Determine the (x, y) coordinate at the center of the cell enclosing the given text.  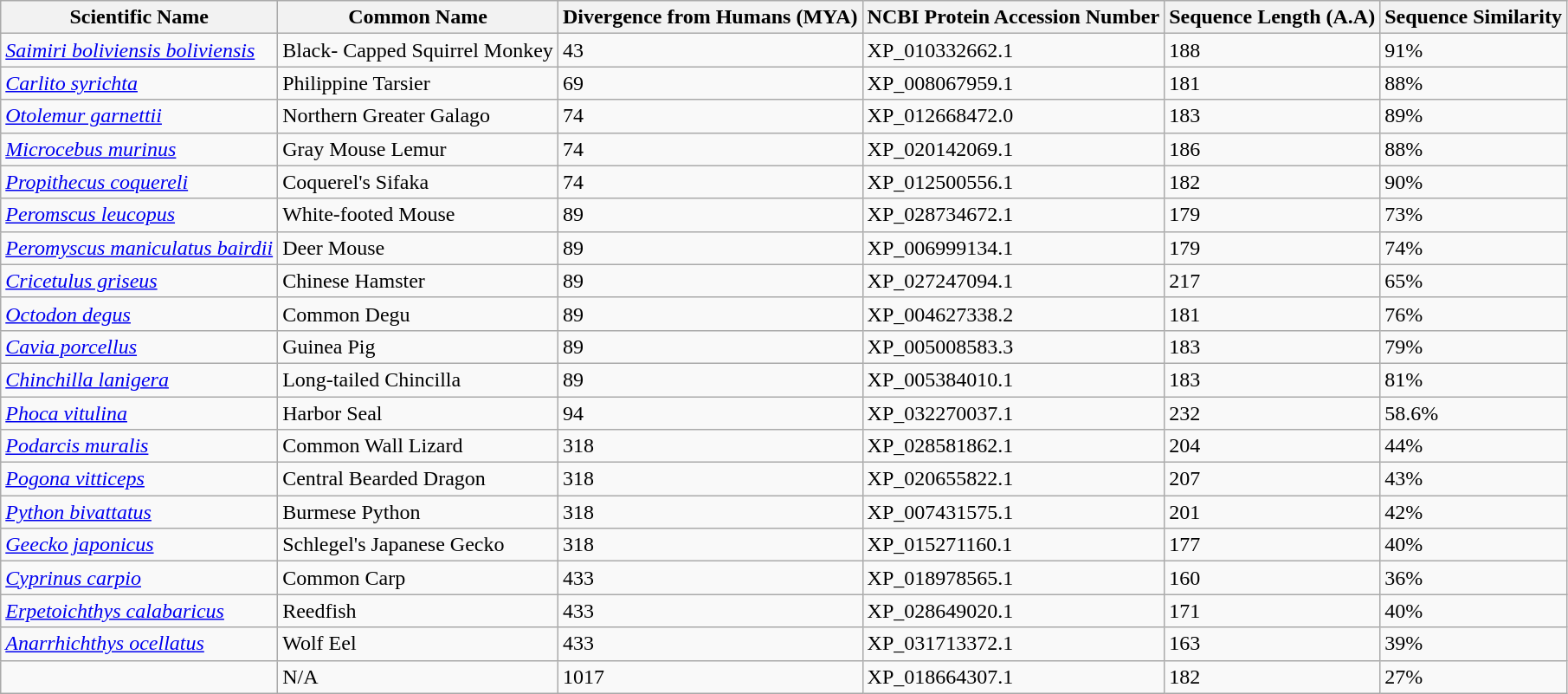
186 (1273, 149)
Microcebus murinus (139, 149)
XP_031713372.1 (1013, 644)
Common Degu (418, 314)
69 (710, 83)
74% (1474, 248)
Peromscus leucopus (139, 215)
Pogona vitticeps (139, 479)
Geecko japonicus (139, 545)
XP_007431575.1 (1013, 512)
Python bivattatus (139, 512)
163 (1273, 644)
Propithecus coquereli (139, 182)
N/A (418, 677)
XP_008067959.1 (1013, 83)
232 (1273, 413)
XP_010332662.1 (1013, 50)
Saimiri boliviensis boliviensis (139, 50)
XP_012500556.1 (1013, 182)
Burmese Python (418, 512)
177 (1273, 545)
Northern Greater Galago (418, 116)
XP_020655822.1 (1013, 479)
1017 (710, 677)
Anarrhichthys ocellatus (139, 644)
Black- Capped Squirrel Monkey (418, 50)
Common Name (418, 17)
XP_028581862.1 (1013, 446)
Coquerel's Sifaka (418, 182)
Carlito syrichta (139, 83)
81% (1474, 379)
Chinese Hamster (418, 281)
XP_012668472.0 (1013, 116)
XP_028649020.1 (1013, 611)
XP_028734672.1 (1013, 215)
White-footed Mouse (418, 215)
XP_018664307.1 (1013, 677)
42% (1474, 512)
43% (1474, 479)
Sequence Length (A.A) (1273, 17)
Erpetoichthys calabaricus (139, 611)
Peromyscus maniculatus bairdii (139, 248)
Cricetulus griseus (139, 281)
91% (1474, 50)
188 (1273, 50)
Cyprinus carpio (139, 578)
89% (1474, 116)
217 (1273, 281)
Guinea Pig (418, 347)
Sequence Similarity (1474, 17)
90% (1474, 182)
Deer Mouse (418, 248)
Chinchilla lanigera (139, 379)
201 (1273, 512)
73% (1474, 215)
Octodon degus (139, 314)
XP_005008583.3 (1013, 347)
Philippine Tarsier (418, 83)
XP_020142069.1 (1013, 149)
XP_005384010.1 (1013, 379)
65% (1474, 281)
Schlegel's Japanese Gecko (418, 545)
Podarcis muralis (139, 446)
Common Wall Lizard (418, 446)
NCBI Protein Accession Number (1013, 17)
XP_015271160.1 (1013, 545)
Phoca vitulina (139, 413)
Gray Mouse Lemur (418, 149)
76% (1474, 314)
79% (1474, 347)
XP_018978565.1 (1013, 578)
Central Bearded Dragon (418, 479)
Long-tailed Chincilla (418, 379)
Divergence from Humans (MYA) (710, 17)
XP_027247094.1 (1013, 281)
36% (1474, 578)
Scientific Name (139, 17)
Otolemur garnettii (139, 116)
160 (1273, 578)
44% (1474, 446)
XP_004627338.2 (1013, 314)
171 (1273, 611)
XP_032270037.1 (1013, 413)
207 (1273, 479)
39% (1474, 644)
Cavia porcellus (139, 347)
204 (1273, 446)
43 (710, 50)
XP_006999134.1 (1013, 248)
Wolf Eel (418, 644)
Common Carp (418, 578)
Reedfish (418, 611)
Harbor Seal (418, 413)
58.6% (1474, 413)
27% (1474, 677)
94 (710, 413)
